Capture the cell that displays the provided text and extract its [X, Y] central coordinate. 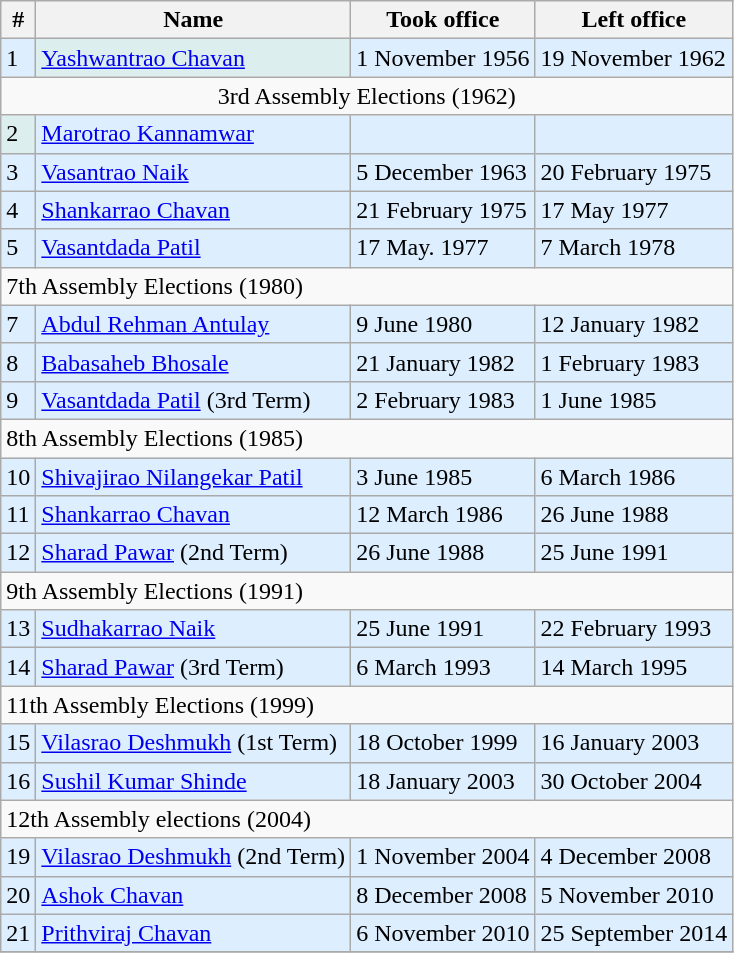
Vilasrao Deshmukh (2nd Term) [194, 857]
9 June 1980 [443, 324]
5 December 1963 [443, 172]
14 [18, 667]
14 March 1995 [634, 667]
9th Assembly Elections (1991) [367, 591]
13 [18, 629]
7th Assembly Elections (1980) [367, 286]
Prithviraj Chavan [194, 933]
3 [18, 172]
Left office [634, 20]
Marotrao Kannamwar [194, 134]
3rd Assembly Elections (1962) [367, 96]
20 [18, 895]
16 January 2003 [634, 743]
7 March 1978 [634, 248]
Vilasrao Deshmukh (1st Term) [194, 743]
8th Assembly Elections (1985) [367, 438]
18 January 2003 [443, 781]
2 February 1983 [443, 400]
21 [18, 933]
30 October 2004 [634, 781]
1 June 1985 [634, 400]
21 February 1975 [443, 210]
25 September 2014 [634, 933]
22 February 1993 [634, 629]
20 February 1975 [634, 172]
12 March 1986 [443, 515]
Vasantdada Patil (3rd Term) [194, 400]
4 December 2008 [634, 857]
12 [18, 553]
16 [18, 781]
Ashok Chavan [194, 895]
2 [18, 134]
17 May 1977 [634, 210]
4 [18, 210]
19 [18, 857]
Abdul Rehman Antulay [194, 324]
18 October 1999 [443, 743]
6 March 1986 [634, 477]
8 December 2008 [443, 895]
21 January 1982 [443, 362]
12 January 1982 [634, 324]
12th Assembly elections (2004) [367, 819]
9 [18, 400]
17 May. 1977 [443, 248]
6 March 1993 [443, 667]
15 [18, 743]
Sharad Pawar (2nd Term) [194, 553]
# [18, 20]
1 February 1983 [634, 362]
Vasantrao Naik [194, 172]
Sushil Kumar Shinde [194, 781]
19 November 1962 [634, 58]
3 June 1985 [443, 477]
Yashwantrao Chavan [194, 58]
Vasantdada Patil [194, 248]
1 November 1956 [443, 58]
11 [18, 515]
7 [18, 324]
Name [194, 20]
11th Assembly Elections (1999) [367, 705]
Sudhakarrao Naik [194, 629]
Sharad Pawar (3rd Term) [194, 667]
8 [18, 362]
1 [18, 58]
Babasaheb Bhosale [194, 362]
Shivajirao Nilangekar Patil [194, 477]
Took office [443, 20]
5 November 2010 [634, 895]
10 [18, 477]
5 [18, 248]
1 November 2004 [443, 857]
6 November 2010 [443, 933]
